Return the [x, y] coordinate for the center point of the cell that contains the specified text.  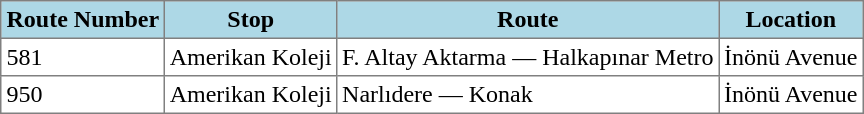
Narlıdere — Konak [528, 95]
950 [82, 95]
581 [82, 57]
Stop [250, 20]
Route Number [82, 20]
F. Altay Aktarma — Halkapınar Metro [528, 57]
Location [791, 20]
Route [528, 20]
